For the text-containing cell, return its midpoint in (X, Y) coordinate format. 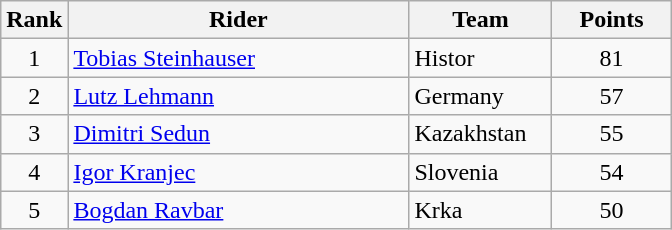
Kazakhstan (480, 134)
Dimitri Sedun (238, 134)
Germany (480, 96)
55 (612, 134)
Tobias Steinhauser (238, 58)
81 (612, 58)
4 (34, 172)
Slovenia (480, 172)
Bogdan Ravbar (238, 210)
1 (34, 58)
Points (612, 20)
57 (612, 96)
50 (612, 210)
54 (612, 172)
Igor Kranjec (238, 172)
Team (480, 20)
Rider (238, 20)
Krka (480, 210)
Histor (480, 58)
5 (34, 210)
Rank (34, 20)
Lutz Lehmann (238, 96)
3 (34, 134)
2 (34, 96)
